Detect which cell encompasses the target text, then output its [x, y] center coordinate. 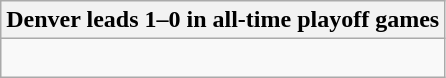
Denver leads 1–0 in all-time playoff games [223, 20]
